Capture the cell that displays the provided text and extract its (x, y) central coordinate. 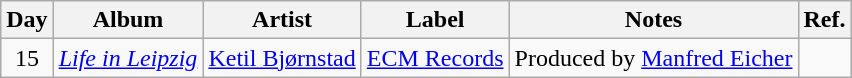
Life in Leipzig (128, 58)
Produced by Manfred Eicher (654, 58)
Album (128, 20)
Artist (282, 20)
Ketil Bjørnstad (282, 58)
Ref. (824, 20)
15 (27, 58)
Day (27, 20)
ECM Records (435, 58)
Label (435, 20)
Notes (654, 20)
